Return the (X, Y) coordinate for the center point of the cell that contains the specified text.  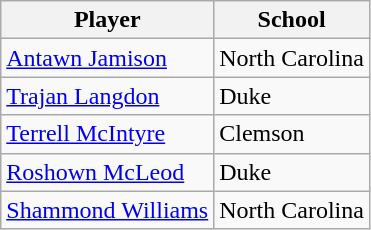
Shammond Williams (108, 210)
Clemson (292, 134)
Antawn Jamison (108, 58)
School (292, 20)
Trajan Langdon (108, 96)
Roshown McLeod (108, 172)
Player (108, 20)
Terrell McIntyre (108, 134)
